Detect which cell encompasses the target text, then output its (X, Y) center coordinate. 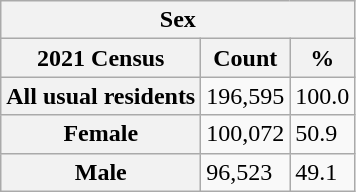
2021 Census (101, 58)
100.0 (322, 96)
Count (246, 58)
Sex (178, 20)
Female (101, 134)
All usual residents (101, 96)
96,523 (246, 172)
% (322, 58)
Male (101, 172)
50.9 (322, 134)
100,072 (246, 134)
49.1 (322, 172)
196,595 (246, 96)
